Identify which cell holds the provided text, then report its (X, Y) central coordinate. 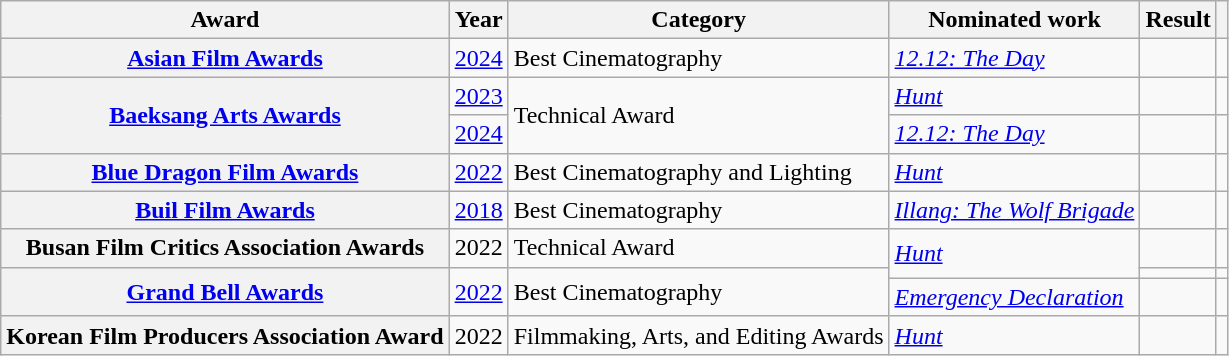
Best Cinematography and Lighting (698, 172)
Blue Dragon Film Awards (225, 172)
Filmmaking, Arts, and Editing Awards (698, 335)
Grand Bell Awards (225, 292)
Category (698, 20)
Emergency Declaration (1014, 297)
Year (478, 20)
Korean Film Producers Association Award (225, 335)
Nominated work (1014, 20)
Result (1178, 20)
2018 (478, 210)
Buil Film Awards (225, 210)
Illang: The Wolf Brigade (1014, 210)
Baeksang Arts Awards (225, 115)
Busan Film Critics Association Awards (225, 248)
2023 (478, 96)
Award (225, 20)
Asian Film Awards (225, 58)
